Provide the (X, Y) coordinate of the cell's center where the given text is located.  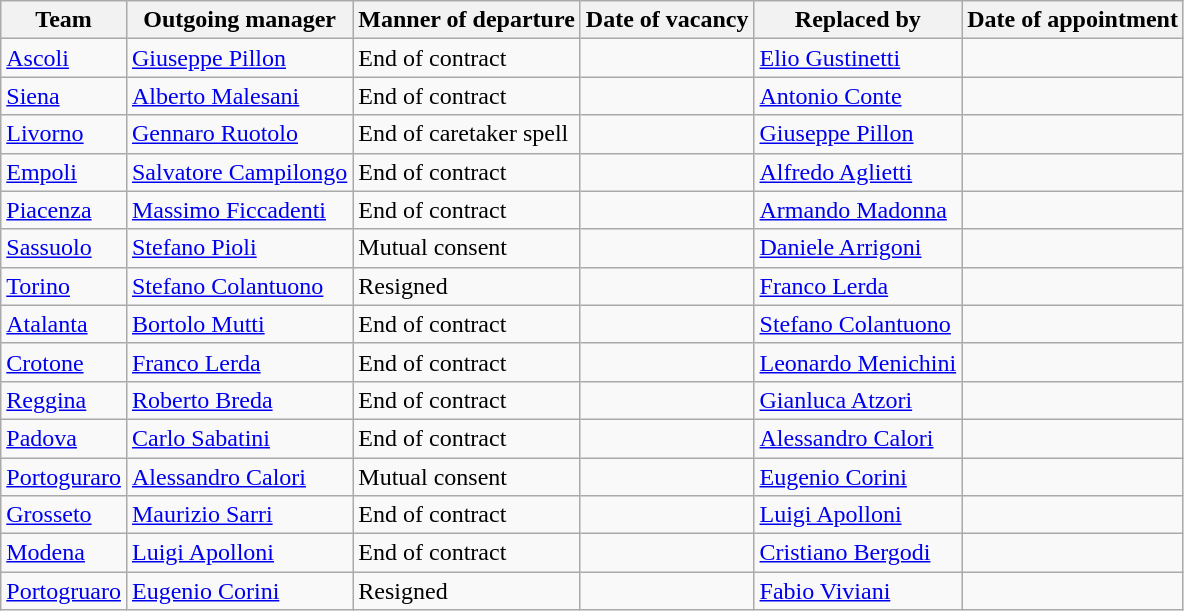
Massimo Ficcadenti (239, 210)
Modena (64, 553)
Armando Madonna (858, 210)
Alberto Malesani (239, 96)
Date of vacancy (667, 20)
Stefano Pioli (239, 248)
Team (64, 20)
Gianluca Atzori (858, 400)
Roberto Breda (239, 400)
Manner of departure (466, 20)
Bortolo Mutti (239, 324)
End of caretaker spell (466, 134)
Empoli (64, 172)
Portogruaro (64, 591)
Outgoing manager (239, 20)
Gennaro Ruotolo (239, 134)
Replaced by (858, 20)
Reggina (64, 400)
Carlo Sabatini (239, 438)
Piacenza (64, 210)
Daniele Arrigoni (858, 248)
Leonardo Menichini (858, 362)
Date of appointment (1073, 20)
Torino (64, 286)
Siena (64, 96)
Antonio Conte (858, 96)
Cristiano Bergodi (858, 553)
Crotone (64, 362)
Padova (64, 438)
Fabio Viviani (858, 591)
Portoguraro (64, 477)
Salvatore Campilongo (239, 172)
Ascoli (64, 58)
Atalanta (64, 324)
Livorno (64, 134)
Sassuolo (64, 248)
Grosseto (64, 515)
Alfredo Aglietti (858, 172)
Elio Gustinetti (858, 58)
Maurizio Sarri (239, 515)
